Scan for the cell matching the given text and deliver its [X, Y] coordinate at center. 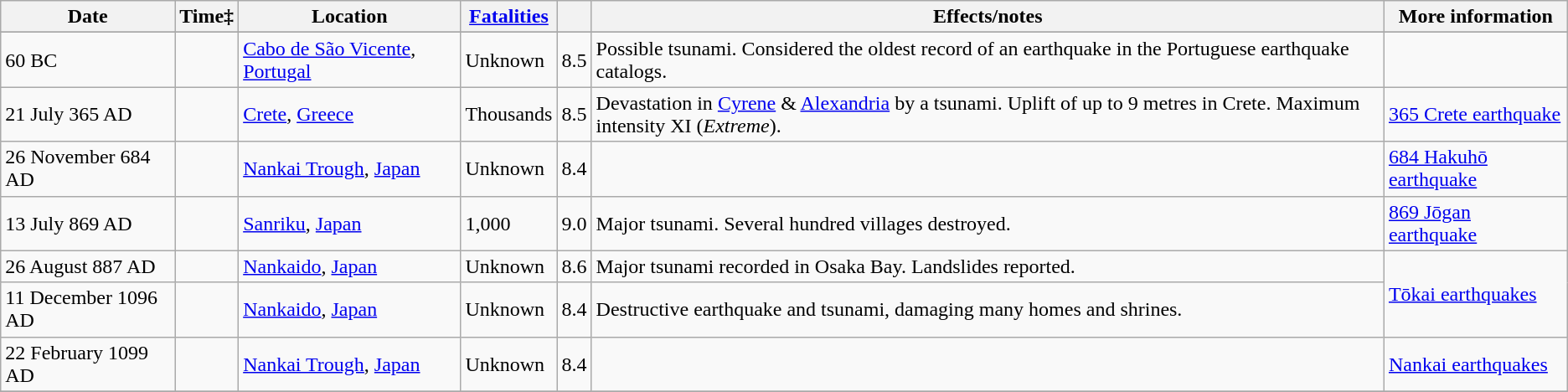
22 February 1099 AD [88, 364]
Location [350, 17]
9.0 [575, 223]
684 Hakuhō earthquake [1476, 169]
Cabo de São Vicente, Portugal [350, 60]
Crete, Greece [350, 114]
13 July 869 AD [88, 223]
More information [1476, 17]
Tōkai earthquakes [1476, 293]
Major tsunami recorded in Osaka Bay. Landslides reported. [988, 266]
11 December 1096 AD [88, 310]
Destructive earthquake and tsunami, damaging many homes and shrines. [988, 310]
Thousands [509, 114]
26 August 887 AD [88, 266]
Devastation in Cyrene & Alexandria by a tsunami. Uplift of up to 9 metres in Crete. Maximum intensity XI (Extreme). [988, 114]
26 November 684 AD [88, 169]
8.6 [575, 266]
869 Jōgan earthquake [1476, 223]
Sanriku, Japan [350, 223]
Fatalities [509, 17]
1,000 [509, 223]
Time‡ [207, 17]
Effects/notes [988, 17]
Possible tsunami. Considered the oldest record of an earthquake in the Portuguese earthquake catalogs. [988, 60]
21 July 365 AD [88, 114]
Major tsunami. Several hundred villages destroyed. [988, 223]
60 BC [88, 60]
365 Crete earthquake [1476, 114]
Nankai earthquakes [1476, 364]
Date [88, 17]
